Locate the cell with the specified text and output its (x, y) center coordinate. 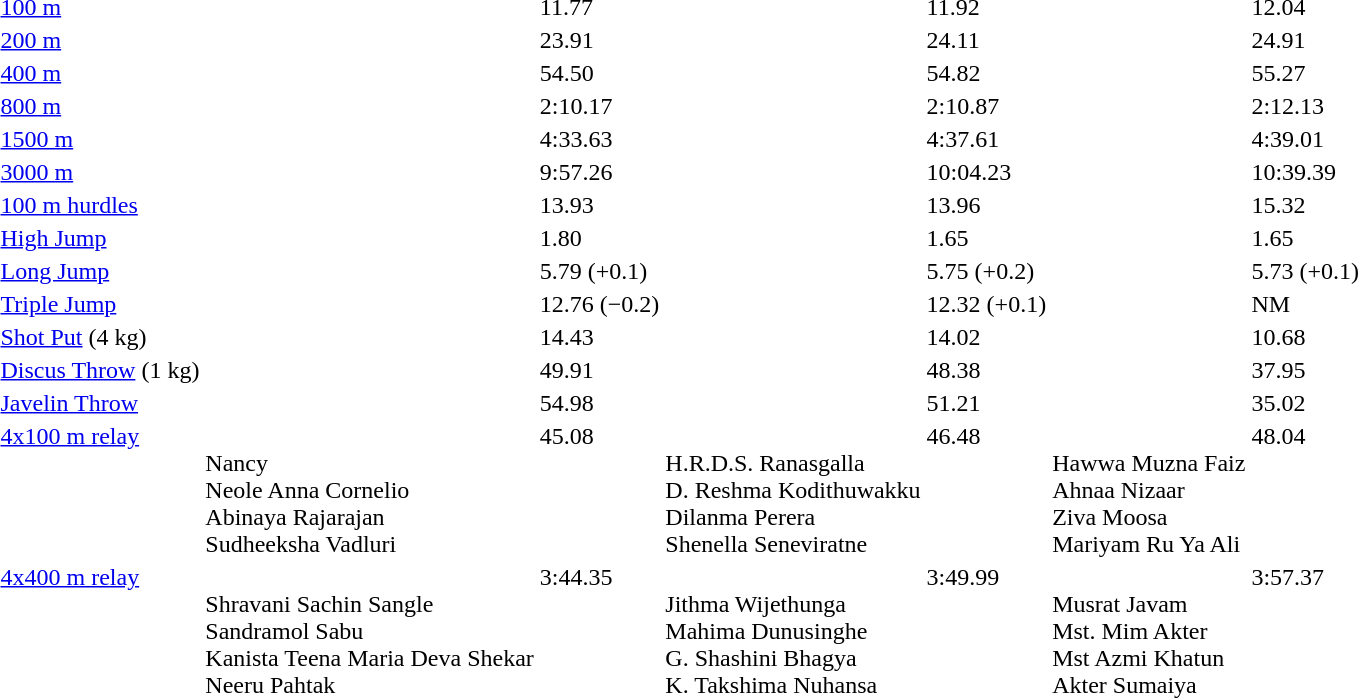
H.R.D.S. Ranasgalla D. Reshma Kodithuwakku Dilanma Perera Shenella Seneviratne (793, 490)
48.38 (986, 370)
46.48 (986, 490)
Nancy Neole Anna Cornelio Abinaya Rajarajan Sudheeksha Vadluri (370, 490)
14.43 (600, 337)
13.93 (600, 205)
2:10.87 (986, 106)
54.98 (600, 403)
Hawwa Muzna Faiz Ahnaa Nizaar Ziva Moosa Mariyam Ru Ya Ali (1149, 490)
4:37.61 (986, 139)
13.96 (986, 205)
45.08 (600, 490)
1.65 (986, 238)
23.91 (600, 40)
5.75 (+0.2) (986, 271)
49.91 (600, 370)
51.21 (986, 403)
14.02 (986, 337)
2:10.17 (600, 106)
54.50 (600, 73)
24.11 (986, 40)
5.79 (+0.1) (600, 271)
12.76 (−0.2) (600, 304)
1.80 (600, 238)
54.82 (986, 73)
10:04.23 (986, 172)
4:33.63 (600, 139)
9:57.26 (600, 172)
12.32 (+0.1) (986, 304)
